Determine the [x, y] coordinate at the center of the cell enclosing the given text.  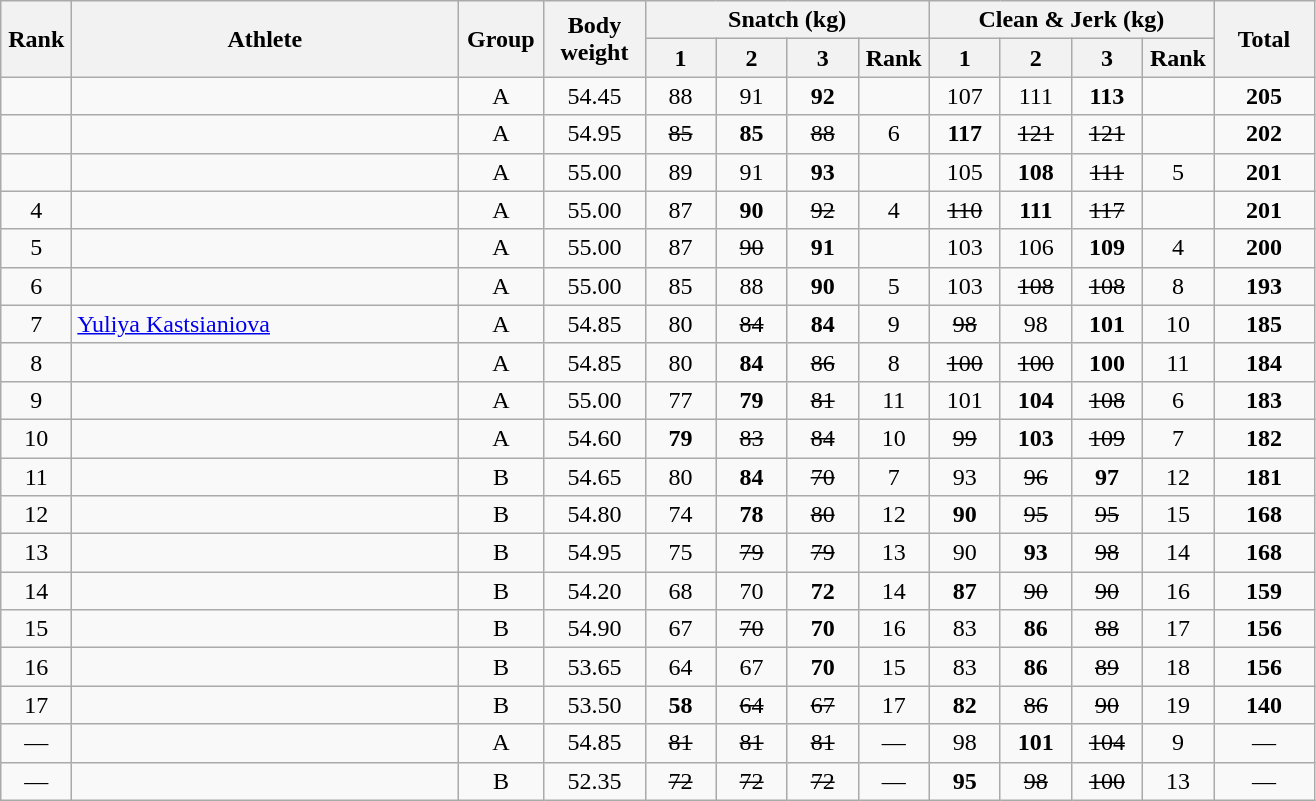
200 [1264, 248]
54.90 [594, 629]
54.65 [594, 477]
82 [964, 705]
96 [1036, 477]
113 [1106, 96]
77 [680, 400]
53.50 [594, 705]
140 [1264, 705]
110 [964, 210]
105 [964, 172]
97 [1106, 477]
99 [964, 438]
159 [1264, 591]
68 [680, 591]
19 [1178, 705]
Yuliya Kastsianiova [265, 324]
54.20 [594, 591]
185 [1264, 324]
205 [1264, 96]
193 [1264, 286]
Group [501, 39]
58 [680, 705]
74 [680, 515]
Body weight [594, 39]
53.65 [594, 667]
54.45 [594, 96]
184 [1264, 362]
Clean & Jerk (kg) [1071, 20]
18 [1178, 667]
54.80 [594, 515]
106 [1036, 248]
181 [1264, 477]
Athlete [265, 39]
182 [1264, 438]
183 [1264, 400]
54.60 [594, 438]
202 [1264, 134]
75 [680, 553]
Snatch (kg) [787, 20]
Total [1264, 39]
52.35 [594, 781]
107 [964, 96]
78 [752, 515]
